Return the (x, y) coordinate for the center point of the cell that contains the specified text.  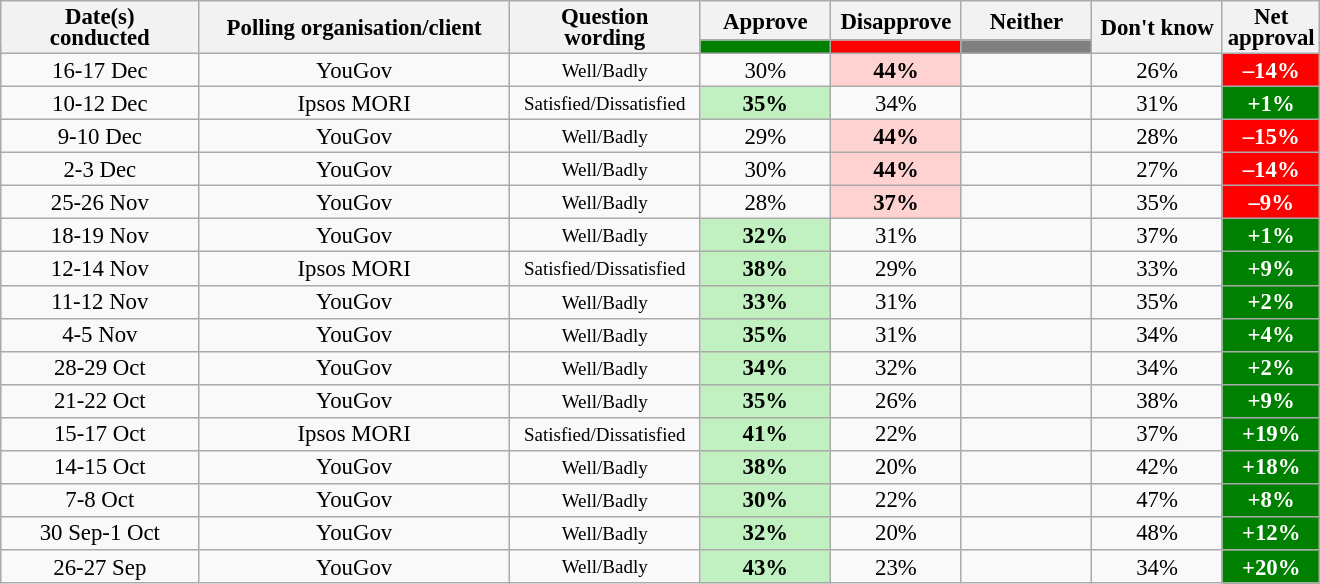
43% (766, 566)
Questionwording (604, 28)
Approve (766, 20)
+4% (1271, 334)
47% (1158, 500)
Polling organisation/client (354, 28)
42% (1158, 468)
15-17 Oct (100, 434)
+12% (1271, 534)
26-27 Sep (100, 566)
Net approval (1271, 28)
16-17 Dec (100, 70)
27% (1158, 170)
25-26 Nov (100, 202)
9-10 Dec (100, 136)
28-29 Oct (100, 368)
30 Sep-1 Oct (100, 534)
12-14 Nov (100, 268)
+8% (1271, 500)
21-22 Oct (100, 400)
+19% (1271, 434)
7-8 Oct (100, 500)
–9% (1271, 202)
Don't know (1158, 28)
Date(s)conducted (100, 28)
14-15 Oct (100, 468)
10-12 Dec (100, 104)
4-5 Nov (100, 334)
Disapprove (896, 20)
–15% (1271, 136)
+18% (1271, 468)
23% (896, 566)
2-3 Dec (100, 170)
11-12 Nov (100, 302)
48% (1158, 534)
41% (766, 434)
18-19 Nov (100, 236)
Neither (1026, 20)
+20% (1271, 566)
